Output the [X, Y] coordinate of the center of the cell containing the given text.  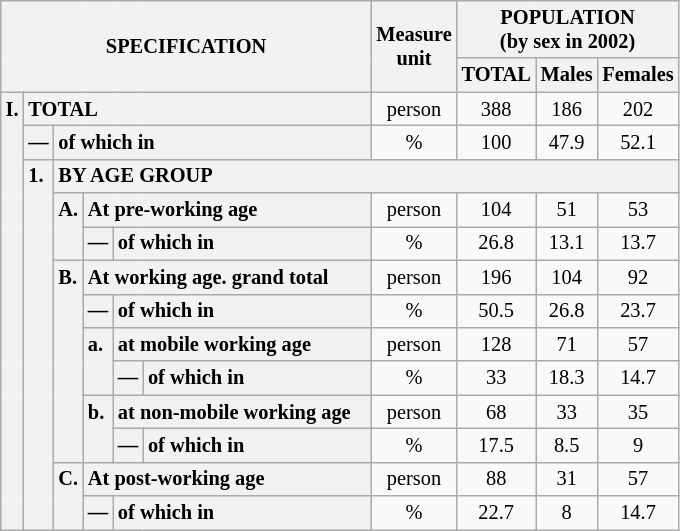
202 [638, 109]
At working age. grand total [227, 277]
Females [638, 75]
23.7 [638, 311]
388 [496, 109]
Males [567, 75]
88 [496, 479]
at mobile working age [242, 344]
52.1 [638, 142]
186 [567, 109]
Measure unit [414, 46]
B. [68, 361]
C. [68, 496]
128 [496, 344]
SPECIFICATION [186, 46]
a. [98, 360]
b. [98, 428]
18.3 [567, 378]
53 [638, 210]
At pre-working age [227, 210]
35 [638, 412]
8.5 [567, 445]
22.7 [496, 513]
At post-working age [227, 479]
71 [567, 344]
47.9 [567, 142]
196 [496, 277]
8 [567, 513]
31 [567, 479]
68 [496, 412]
13.7 [638, 243]
50.5 [496, 311]
1. [38, 344]
BY AGE GROUP [366, 176]
9 [638, 445]
100 [496, 142]
17.5 [496, 445]
51 [567, 210]
A. [68, 226]
at non-mobile working age [242, 412]
13.1 [567, 243]
POPULATION (by sex in 2002) [568, 29]
92 [638, 277]
I. [12, 311]
